Find where the given text appears and provide that cell's center as [x, y] coordinate. 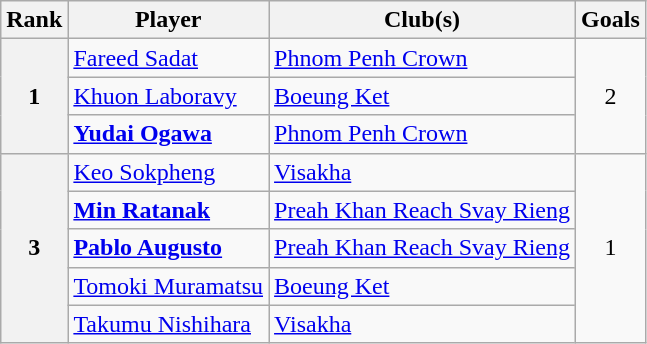
Min Ratanak [168, 210]
Takumu Nishihara [168, 324]
Yudai Ogawa [168, 134]
Rank [34, 20]
Keo Sokpheng [168, 172]
3 [34, 248]
2 [611, 96]
Tomoki Muramatsu [168, 286]
Khuon Laboravy [168, 96]
Club(s) [422, 20]
Player [168, 20]
Fareed Sadat [168, 58]
Goals [611, 20]
Pablo Augusto [168, 248]
